Provide the (x, y) coordinate of the cell's center where the given text is located.  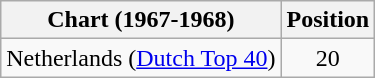
20 (328, 58)
Chart (1967-1968) (141, 20)
Netherlands (Dutch Top 40) (141, 58)
Position (328, 20)
